Return [X, Y] of the center of cell containing provided text 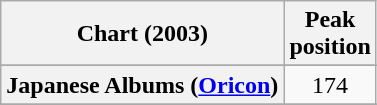
174 [330, 85]
Peakposition [330, 34]
Chart (2003) [142, 34]
Japanese Albums (Oricon) [142, 85]
